From the cell containing the given text, extract its center point as [x, y] coordinate. 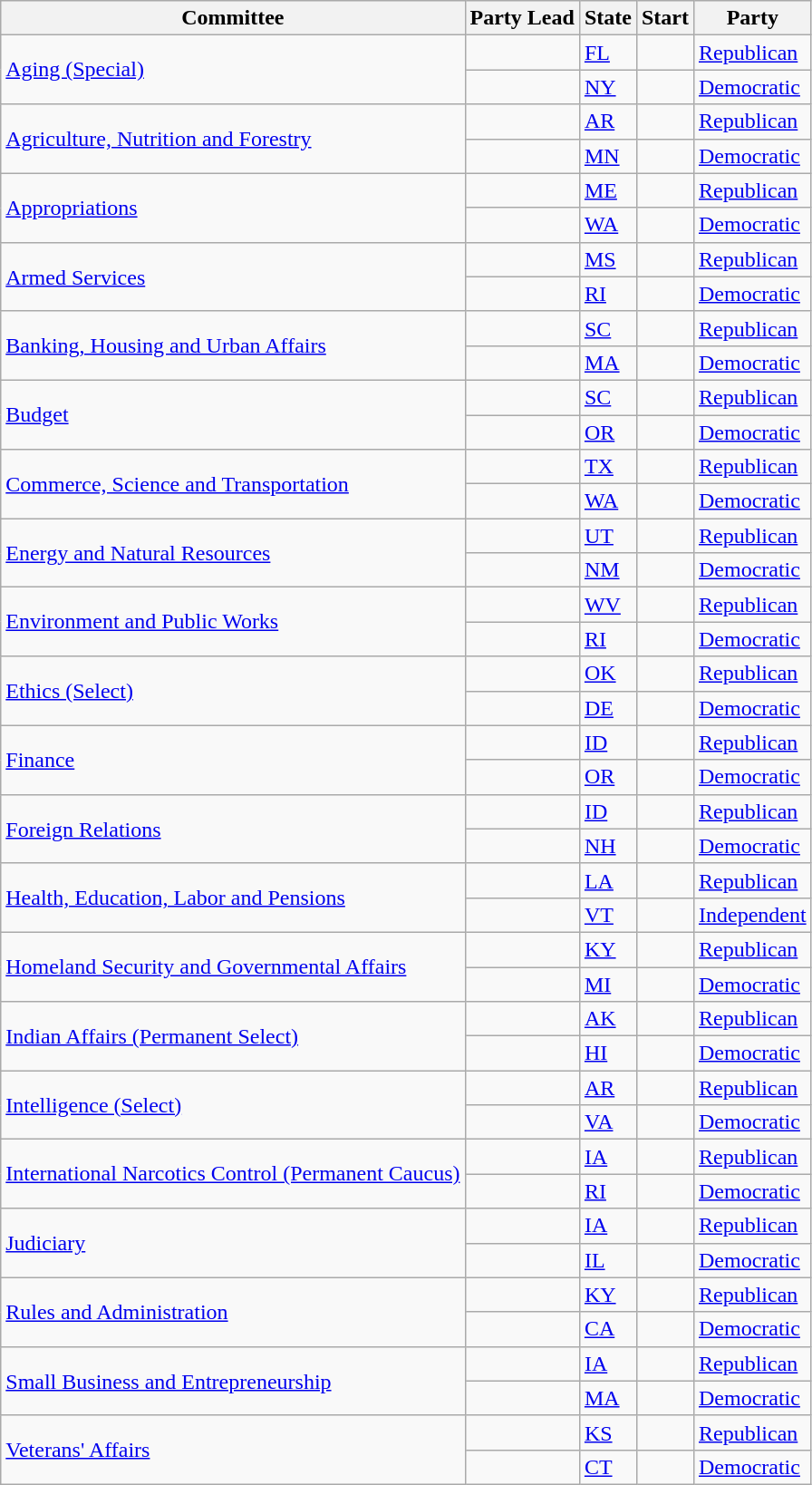
Judiciary [233, 1243]
State [607, 18]
CT [607, 1467]
FL [607, 53]
OK [607, 674]
TX [607, 467]
Indian Affairs (Permanent Select) [233, 1036]
Budget [233, 414]
VT [607, 915]
LA [607, 880]
MN [607, 156]
Armed Services [233, 277]
UT [607, 536]
Small Business and Entrepreneurship [233, 1381]
NY [607, 87]
Intelligence (Select) [233, 1105]
Party Lead [522, 18]
Independent [752, 915]
NH [607, 846]
Party [752, 18]
MI [607, 984]
NM [607, 570]
International Narcotics Control (Permanent Caucus) [233, 1174]
Committee [233, 18]
Start [665, 18]
AK [607, 1019]
Rules and Administration [233, 1312]
VA [607, 1122]
Agriculture, Nutrition and Forestry [233, 139]
Appropriations [233, 208]
MS [607, 259]
Environment and Public Works [233, 622]
WV [607, 605]
Energy and Natural Resources [233, 553]
CA [607, 1329]
Veterans' Affairs [233, 1450]
Health, Education, Labor and Pensions [233, 898]
Finance [233, 760]
KS [607, 1432]
HI [607, 1053]
Foreign Relations [233, 829]
IL [607, 1260]
Ethics (Select) [233, 691]
Homeland Security and Governmental Affairs [233, 966]
Aging (Special) [233, 70]
Commerce, Science and Transportation [233, 484]
Banking, Housing and Urban Affairs [233, 345]
ME [607, 190]
DE [607, 708]
